Find where the given text appears and provide that cell's center as [x, y] coordinate. 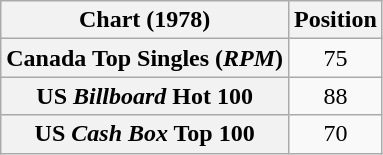
75 [336, 58]
Chart (1978) [145, 20]
US Billboard Hot 100 [145, 96]
88 [336, 96]
70 [336, 134]
Canada Top Singles (RPM) [145, 58]
US Cash Box Top 100 [145, 134]
Position [336, 20]
